Search for the cell housing the specified text and yield its [X, Y] center coordinate. 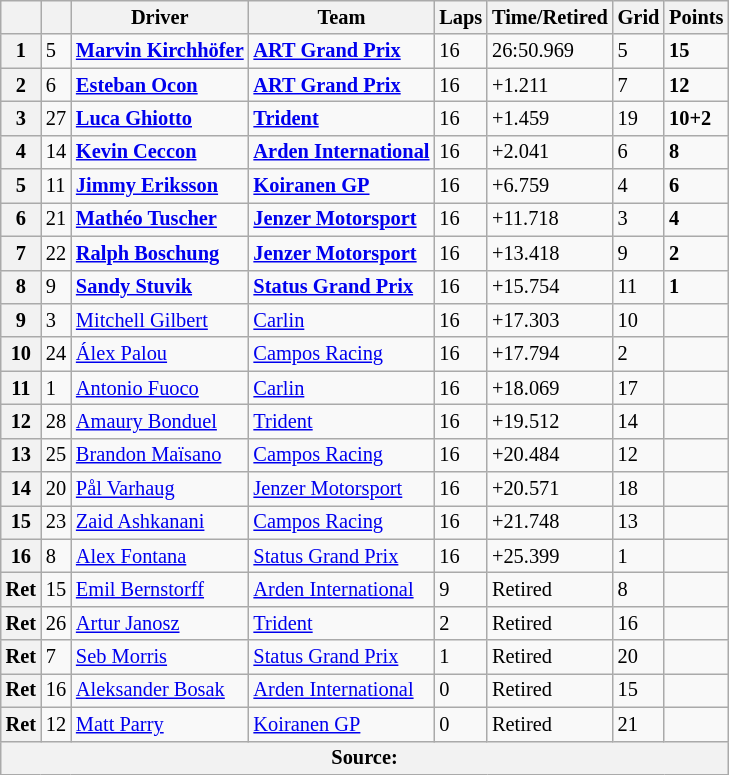
22 [56, 253]
Zaid Ashkanani [160, 522]
+2.041 [550, 152]
Pål Varhaug [160, 489]
24 [56, 354]
Luca Ghiotto [160, 118]
+25.399 [550, 556]
+11.718 [550, 219]
+18.069 [550, 388]
Amaury Bonduel [160, 421]
Alex Fontana [160, 556]
Jimmy Eriksson [160, 186]
19 [639, 118]
Matt Parry [160, 724]
Aleksander Bosak [160, 690]
26 [56, 623]
+13.418 [550, 253]
Team [342, 17]
Álex Palou [160, 354]
Time/Retired [550, 17]
Sandy Stuvik [160, 287]
Brandon Maïsano [160, 455]
27 [56, 118]
+20.484 [550, 455]
26:50.969 [550, 51]
+1.211 [550, 85]
+17.303 [550, 320]
10+2 [696, 118]
Marvin Kirchhöfer [160, 51]
23 [56, 522]
Driver [160, 17]
Points [696, 17]
28 [56, 421]
+15.754 [550, 287]
Antonio Fuoco [160, 388]
Kevin Ceccon [160, 152]
Artur Janosz [160, 623]
Esteban Ocon [160, 85]
+17.794 [550, 354]
Emil Bernstorff [160, 589]
+6.759 [550, 186]
Source: [365, 758]
+21.748 [550, 522]
+19.512 [550, 421]
Ralph Boschung [160, 253]
Mathéo Tuscher [160, 219]
Grid [639, 17]
Laps [460, 17]
+1.459 [550, 118]
25 [56, 455]
Seb Morris [160, 657]
17 [639, 388]
18 [639, 489]
+20.571 [550, 489]
Mitchell Gilbert [160, 320]
